Locate the cell with the specified text and output its [X, Y] center coordinate. 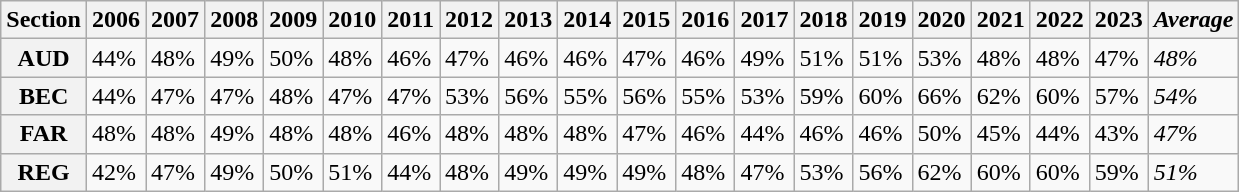
2012 [470, 20]
2018 [824, 20]
Average [1194, 20]
AUD [44, 58]
FAR [44, 134]
66% [942, 96]
42% [116, 172]
2016 [706, 20]
2019 [882, 20]
2015 [646, 20]
57% [1118, 96]
2006 [116, 20]
Section [44, 20]
2009 [294, 20]
2014 [588, 20]
2007 [176, 20]
2011 [411, 20]
2023 [1118, 20]
43% [1118, 134]
REG [44, 172]
2017 [764, 20]
2013 [528, 20]
54% [1194, 96]
2021 [1000, 20]
2022 [1060, 20]
BEC [44, 96]
2010 [352, 20]
2020 [942, 20]
45% [1000, 134]
2008 [234, 20]
